Search for the cell housing the specified text and yield its [X, Y] center coordinate. 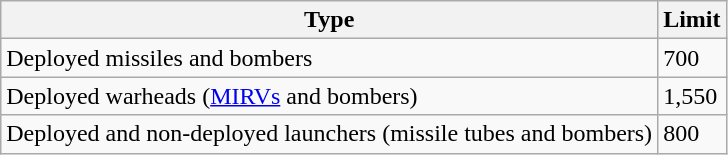
1,550 [692, 96]
Deployed and non-deployed launchers (missile tubes and bombers) [330, 134]
Limit [692, 20]
Deployed warheads (MIRVs and bombers) [330, 96]
800 [692, 134]
Type [330, 20]
700 [692, 58]
Deployed missiles and bombers [330, 58]
